Detect which cell encompasses the target text, then output its (x, y) center coordinate. 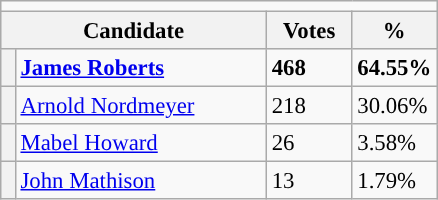
Arnold Nordmeyer (140, 106)
Votes (309, 31)
26 (309, 143)
468 (309, 68)
3.58% (394, 143)
1.79% (394, 181)
Mabel Howard (140, 143)
30.06% (394, 106)
James Roberts (140, 68)
John Mathison (140, 181)
64.55% (394, 68)
% (394, 31)
13 (309, 181)
218 (309, 106)
Candidate (134, 31)
